For the text-containing cell, return its midpoint in [x, y] coordinate format. 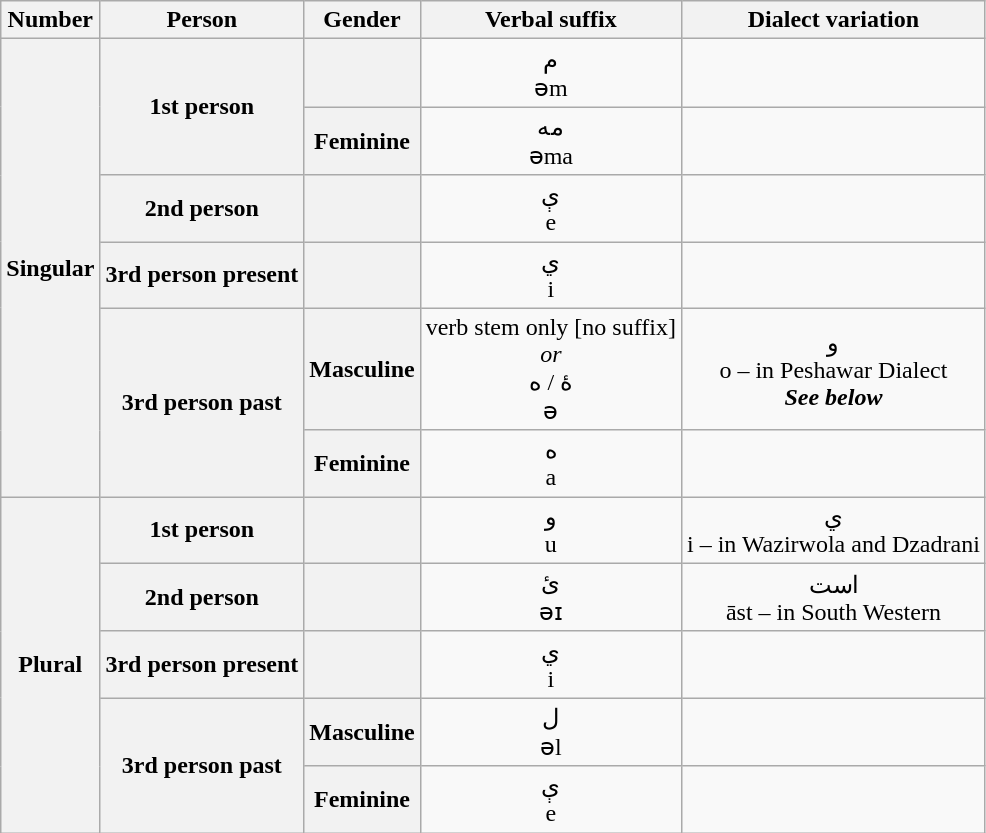
ئəɪ [550, 597]
است āst – in South Western [833, 597]
verb stem only [no suffix]orۀ / ه ə [550, 369]
مهəma [550, 141]
Person [202, 20]
و o – in Peshawar DialectSee below [833, 369]
Singular [50, 268]
يi – in Wazirwola and Dzadrani [833, 530]
Verbal suffix [550, 20]
لəl [550, 732]
Gender [362, 20]
Dialect variation [833, 20]
Number [50, 20]
مəm [550, 73]
Plural [50, 665]
وu [550, 530]
هa [550, 464]
